Find where the given text appears and provide that cell's center as (X, Y) coordinate. 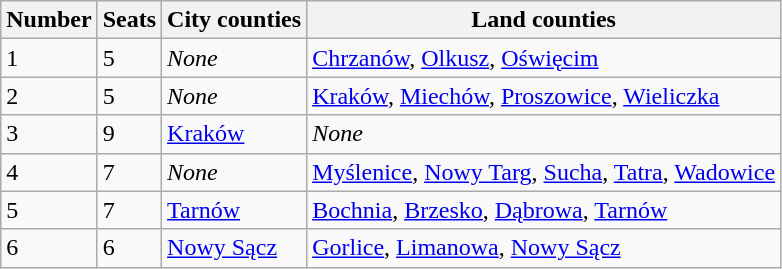
Land counties (544, 20)
1 (49, 58)
Nowy Sącz (234, 248)
2 (49, 96)
4 (49, 172)
Seats (129, 20)
Kraków, Miechów, Proszowice, Wieliczka (544, 96)
Bochnia, Brzesko, Dąbrowa, Tarnów (544, 210)
Myślenice, Nowy Targ, Sucha, Tatra, Wadowice (544, 172)
Tarnów (234, 210)
City counties (234, 20)
Chrzanów, Olkusz, Oświęcim (544, 58)
Number (49, 20)
9 (129, 134)
3 (49, 134)
Gorlice, Limanowa, Nowy Sącz (544, 248)
Kraków (234, 134)
